Output the (x, y) coordinate of the center of the cell containing the given text.  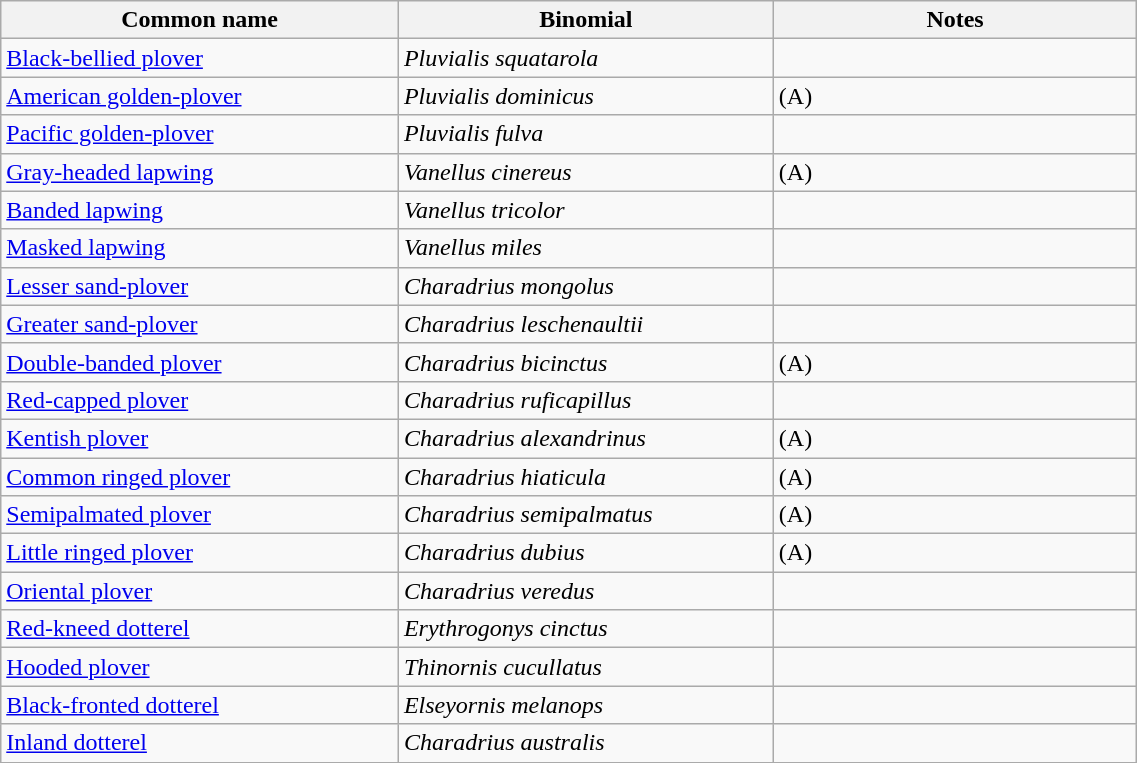
Hooded plover (200, 667)
Banded lapwing (200, 210)
Common ringed plover (200, 477)
Lesser sand-plover (200, 286)
Kentish plover (200, 438)
Vanellus miles (586, 248)
Semipalmated plover (200, 515)
Inland dotterel (200, 743)
Little ringed plover (200, 553)
Notes (955, 20)
Charadrius mongolus (586, 286)
Red-kneed dotterel (200, 629)
Charadrius leschenaultii (586, 324)
Vanellus cinereus (586, 172)
Charadrius semipalmatus (586, 515)
Oriental plover (200, 591)
Charadrius veredus (586, 591)
Erythrogonys cinctus (586, 629)
Greater sand-plover (200, 324)
Charadrius bicinctus (586, 362)
Gray-headed lapwing (200, 172)
Pacific golden-plover (200, 134)
Pluvialis fulva (586, 134)
Double-banded plover (200, 362)
Black-bellied plover (200, 58)
Charadrius australis (586, 743)
Vanellus tricolor (586, 210)
Masked lapwing (200, 248)
Charadrius hiaticula (586, 477)
Charadrius ruficapillus (586, 400)
American golden-plover (200, 96)
Elseyornis melanops (586, 705)
Pluvialis dominicus (586, 96)
Charadrius dubius (586, 553)
Thinornis cucullatus (586, 667)
Binomial (586, 20)
Black-fronted dotterel (200, 705)
Charadrius alexandrinus (586, 438)
Pluvialis squatarola (586, 58)
Red-capped plover (200, 400)
Common name (200, 20)
